Provide the (x, y) coordinate of the cell's center where the given text is located.  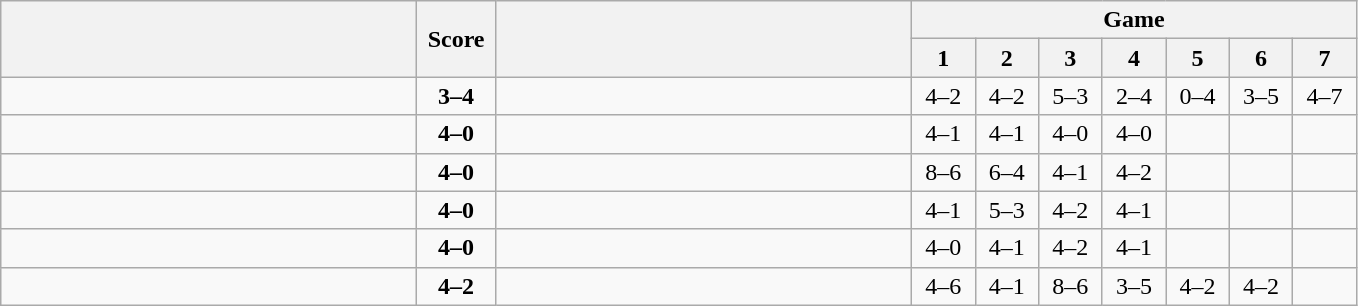
4–6 (943, 286)
5 (1198, 58)
Score (456, 39)
4–7 (1325, 96)
6–4 (1007, 172)
4 (1134, 58)
2–4 (1134, 96)
Game (1134, 20)
2 (1007, 58)
7 (1325, 58)
6 (1261, 58)
3–4 (456, 96)
1 (943, 58)
0–4 (1198, 96)
3 (1071, 58)
